Output the (x, y) coordinate of the center of the cell containing the given text.  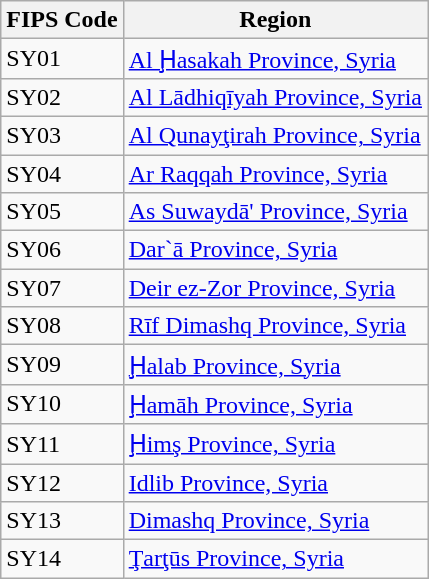
SY04 (62, 173)
SY02 (62, 97)
Ḩimş Province, Syria (275, 444)
Deir ez-Zor Province, Syria (275, 288)
SY09 (62, 365)
SY12 (62, 483)
Idlib Province, Syria (275, 483)
Region (275, 20)
Al Lādhiqīyah Province, Syria (275, 97)
SY01 (62, 59)
Dar`ā Province, Syria (275, 250)
Rīf Dimashq Province, Syria (275, 326)
SY10 (62, 404)
SY11 (62, 444)
Ţarţūs Province, Syria (275, 559)
SY08 (62, 326)
Dimashq Province, Syria (275, 521)
Al Ḩasakah Province, Syria (275, 59)
SY06 (62, 250)
As Suwaydā' Province, Syria (275, 212)
Al Qunayţirah Province, Syria (275, 135)
SY14 (62, 559)
SY07 (62, 288)
SY05 (62, 212)
Ar Raqqah Province, Syria (275, 173)
SY03 (62, 135)
FIPS Code (62, 20)
Ḩalab Province, Syria (275, 365)
Ḩamāh Province, Syria (275, 404)
SY13 (62, 521)
